Capture the cell that displays the provided text and extract its (X, Y) central coordinate. 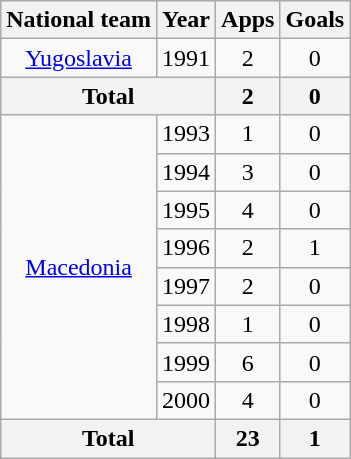
1995 (186, 210)
National team (79, 20)
1993 (186, 134)
1998 (186, 324)
23 (248, 438)
2000 (186, 400)
3 (248, 172)
Macedonia (79, 267)
Year (186, 20)
Goals (315, 20)
6 (248, 362)
Yugoslavia (79, 58)
1997 (186, 286)
1996 (186, 248)
1999 (186, 362)
Apps (248, 20)
1991 (186, 58)
1994 (186, 172)
